Pinpoint the cell where the given text exists, returning its [X, Y] midpoint coordinate. 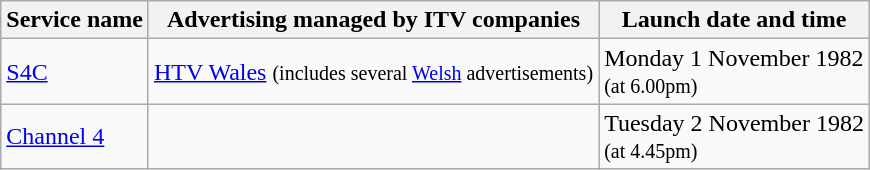
Advertising managed by ITV companies [373, 20]
Launch date and time [734, 20]
Monday 1 November 1982(at 6.00pm) [734, 72]
S4C [75, 72]
HTV Wales (includes several Welsh advertisements) [373, 72]
Service name [75, 20]
Tuesday 2 November 1982(at 4.45pm) [734, 136]
Channel 4 [75, 136]
